Return the [x, y] coordinate for the center point of the cell that contains the specified text.  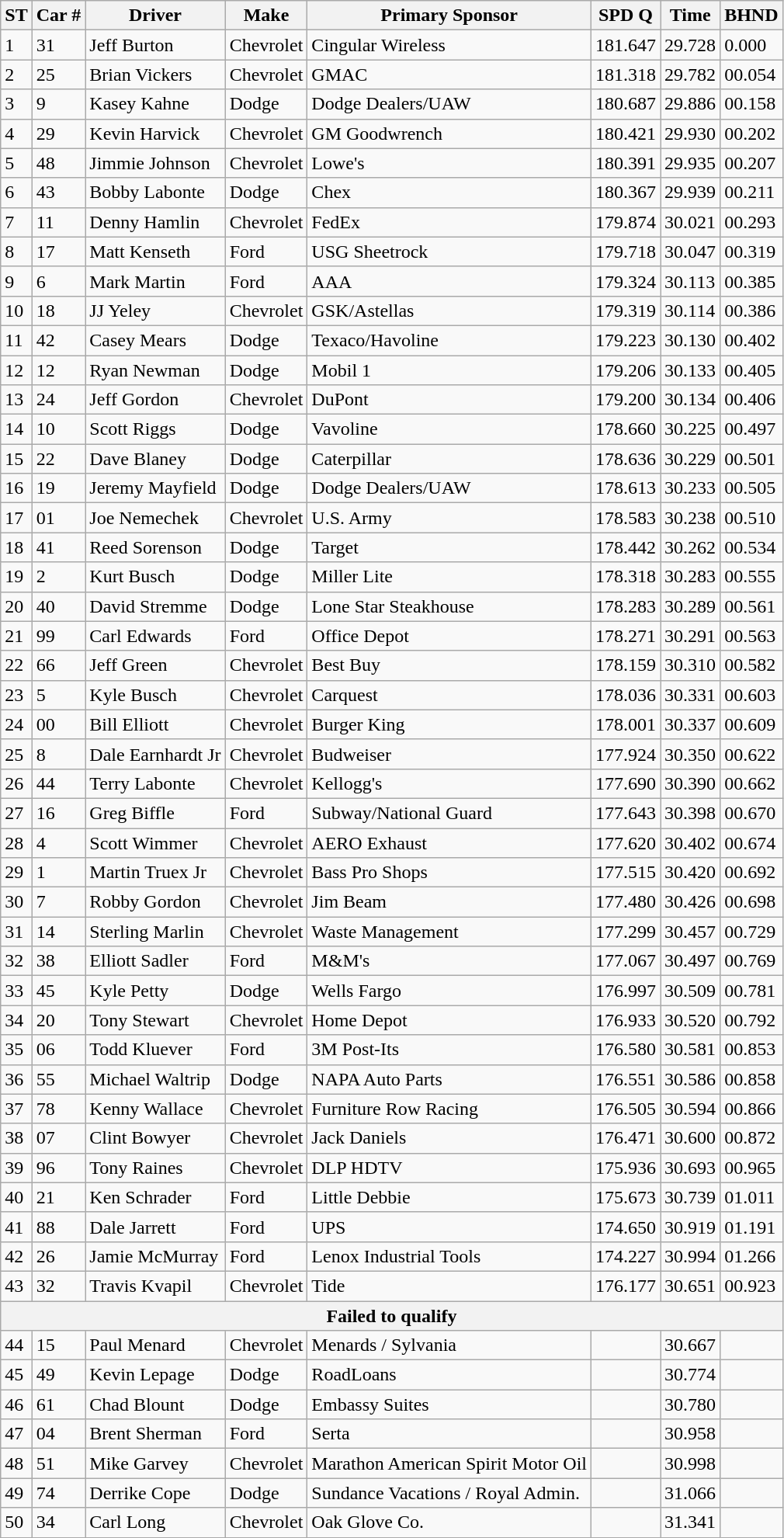
Derrike Cope [155, 1493]
Texaco/Havoline [449, 340]
177.620 [626, 842]
29.886 [691, 104]
SPD Q [626, 16]
30.693 [691, 1168]
00.501 [751, 459]
00.405 [751, 370]
Kenny Wallace [155, 1109]
Miller Lite [449, 577]
30.651 [691, 1286]
Ken Schrader [155, 1197]
Scott Wimmer [155, 842]
00.319 [751, 252]
00.609 [751, 724]
NAPA Auto Parts [449, 1079]
30.739 [691, 1197]
Lone Star Steakhouse [449, 606]
00.054 [751, 75]
00.769 [751, 961]
00 [59, 724]
RoadLoans [449, 1375]
30.021 [691, 222]
30.238 [691, 518]
Marathon American Spirit Motor Oil [449, 1463]
31.066 [691, 1493]
181.647 [626, 45]
30.586 [691, 1079]
30.497 [691, 961]
Dave Blaney [155, 459]
00.555 [751, 577]
3 [16, 104]
30.113 [691, 281]
Target [449, 547]
Sundance Vacations / Royal Admin. [449, 1493]
Office Depot [449, 636]
Kurt Busch [155, 577]
Jimmie Johnson [155, 163]
Ryan Newman [155, 370]
00.674 [751, 842]
Embassy Suites [449, 1404]
Joe Nemechek [155, 518]
Carl Edwards [155, 636]
00.202 [751, 134]
Primary Sponsor [449, 16]
Jamie McMurray [155, 1256]
174.227 [626, 1256]
Brent Sherman [155, 1434]
30.774 [691, 1375]
00.853 [751, 1050]
00.293 [751, 222]
179.874 [626, 222]
Matt Kenseth [155, 252]
178.318 [626, 577]
Menards / Sylvania [449, 1345]
30.457 [691, 932]
00.872 [751, 1138]
00.386 [751, 311]
178.001 [626, 724]
00.497 [751, 429]
Bill Elliott [155, 724]
AAA [449, 281]
Kevin Lepage [155, 1375]
FedEx [449, 222]
176.933 [626, 1020]
179.319 [626, 311]
176.551 [626, 1079]
180.421 [626, 134]
30.350 [691, 754]
Bass Pro Shops [449, 873]
29.782 [691, 75]
00.534 [751, 547]
177.480 [626, 902]
Furniture Row Racing [449, 1109]
Mark Martin [155, 281]
ST [16, 16]
Jeff Gordon [155, 400]
Bobby Labonte [155, 193]
180.391 [626, 163]
00.563 [751, 636]
David Stremme [155, 606]
23 [16, 695]
Best Buy [449, 665]
Todd Kluever [155, 1050]
AERO Exhaust [449, 842]
Brian Vickers [155, 75]
178.613 [626, 488]
179.206 [626, 370]
178.283 [626, 606]
178.583 [626, 518]
30.994 [691, 1256]
Tony Raines [155, 1168]
Robby Gordon [155, 902]
M&M's [449, 961]
00.603 [751, 695]
Vavoline [449, 429]
Lowe's [449, 163]
30.133 [691, 370]
00.965 [751, 1168]
30.291 [691, 636]
30.310 [691, 665]
Serta [449, 1434]
Cingular Wireless [449, 45]
Kyle Petty [155, 991]
178.271 [626, 636]
3M Post-Its [449, 1050]
74 [59, 1493]
88 [59, 1227]
Failed to qualify [391, 1316]
39 [16, 1168]
35 [16, 1050]
177.299 [626, 932]
179.324 [626, 281]
Travis Kvapil [155, 1286]
Dale Jarrett [155, 1227]
Kevin Harvick [155, 134]
Mobil 1 [449, 370]
Oak Glove Co. [449, 1522]
30.420 [691, 873]
30.958 [691, 1434]
Jack Daniels [449, 1138]
Carquest [449, 695]
GM Goodwrench [449, 134]
Elliott Sadler [155, 961]
176.997 [626, 991]
Jeremy Mayfield [155, 488]
30.398 [691, 813]
Car # [59, 16]
00.781 [751, 991]
177.924 [626, 754]
Waste Management [449, 932]
USG Sheetrock [449, 252]
179.200 [626, 400]
96 [59, 1168]
30.331 [691, 695]
Martin Truex Jr [155, 873]
00.158 [751, 104]
00.582 [751, 665]
Jeff Green [155, 665]
Kyle Busch [155, 695]
00.662 [751, 783]
178.636 [626, 459]
00.207 [751, 163]
29.935 [691, 163]
175.673 [626, 1197]
Greg Biffle [155, 813]
30 [16, 902]
00.505 [751, 488]
Mike Garvey [155, 1463]
Make [266, 16]
99 [59, 636]
0.000 [751, 45]
00.406 [751, 400]
30.520 [691, 1020]
30.047 [691, 252]
30.667 [691, 1345]
06 [59, 1050]
04 [59, 1434]
175.936 [626, 1168]
Casey Mears [155, 340]
Jeff Burton [155, 45]
00.692 [751, 873]
176.505 [626, 1109]
178.660 [626, 429]
37 [16, 1109]
Paul Menard [155, 1345]
36 [16, 1079]
GSK/Astellas [449, 311]
180.687 [626, 104]
00.858 [751, 1079]
Home Depot [449, 1020]
30.130 [691, 340]
29.939 [691, 193]
Michael Waltrip [155, 1079]
30.581 [691, 1050]
Time [691, 16]
Scott Riggs [155, 429]
00.698 [751, 902]
29.728 [691, 45]
31.341 [691, 1522]
07 [59, 1138]
00.866 [751, 1109]
Reed Sorenson [155, 547]
Driver [155, 16]
00.670 [751, 813]
30.337 [691, 724]
Kellogg's [449, 783]
01.191 [751, 1227]
178.442 [626, 547]
Budweiser [449, 754]
30.594 [691, 1109]
00.561 [751, 606]
00.510 [751, 518]
178.036 [626, 695]
Terry Labonte [155, 783]
30.233 [691, 488]
27 [16, 813]
Dale Earnhardt Jr [155, 754]
01 [59, 518]
00.622 [751, 754]
179.718 [626, 252]
00.402 [751, 340]
177.067 [626, 961]
176.471 [626, 1138]
01.266 [751, 1256]
30.402 [691, 842]
177.515 [626, 873]
181.318 [626, 75]
Subway/National Guard [449, 813]
00.792 [751, 1020]
BHND [751, 16]
Clint Bowyer [155, 1138]
30.919 [691, 1227]
Denny Hamlin [155, 222]
66 [59, 665]
00.385 [751, 281]
30.390 [691, 783]
30.283 [691, 577]
Sterling Marlin [155, 932]
30.134 [691, 400]
177.643 [626, 813]
46 [16, 1404]
Caterpillar [449, 459]
30.426 [691, 902]
00.923 [751, 1286]
180.367 [626, 193]
U.S. Army [449, 518]
Kasey Kahne [155, 104]
28 [16, 842]
51 [59, 1463]
JJ Yeley [155, 311]
177.690 [626, 783]
Little Debbie [449, 1197]
GMAC [449, 75]
30.600 [691, 1138]
47 [16, 1434]
30.262 [691, 547]
55 [59, 1079]
Chad Blount [155, 1404]
30.225 [691, 429]
29.930 [691, 134]
30.229 [691, 459]
DLP HDTV [449, 1168]
DuPont [449, 400]
Tony Stewart [155, 1020]
Lenox Industrial Tools [449, 1256]
00.729 [751, 932]
179.223 [626, 340]
178.159 [626, 665]
Carl Long [155, 1522]
01.011 [751, 1197]
78 [59, 1109]
Burger King [449, 724]
176.580 [626, 1050]
30.998 [691, 1463]
00.211 [751, 193]
13 [16, 400]
33 [16, 991]
Wells Fargo [449, 991]
Jim Beam [449, 902]
30.114 [691, 311]
50 [16, 1522]
174.650 [626, 1227]
176.177 [626, 1286]
UPS [449, 1227]
30.780 [691, 1404]
61 [59, 1404]
Tide [449, 1286]
30.289 [691, 606]
30.509 [691, 991]
Chex [449, 193]
